Capture the cell that displays the provided text and extract its (X, Y) central coordinate. 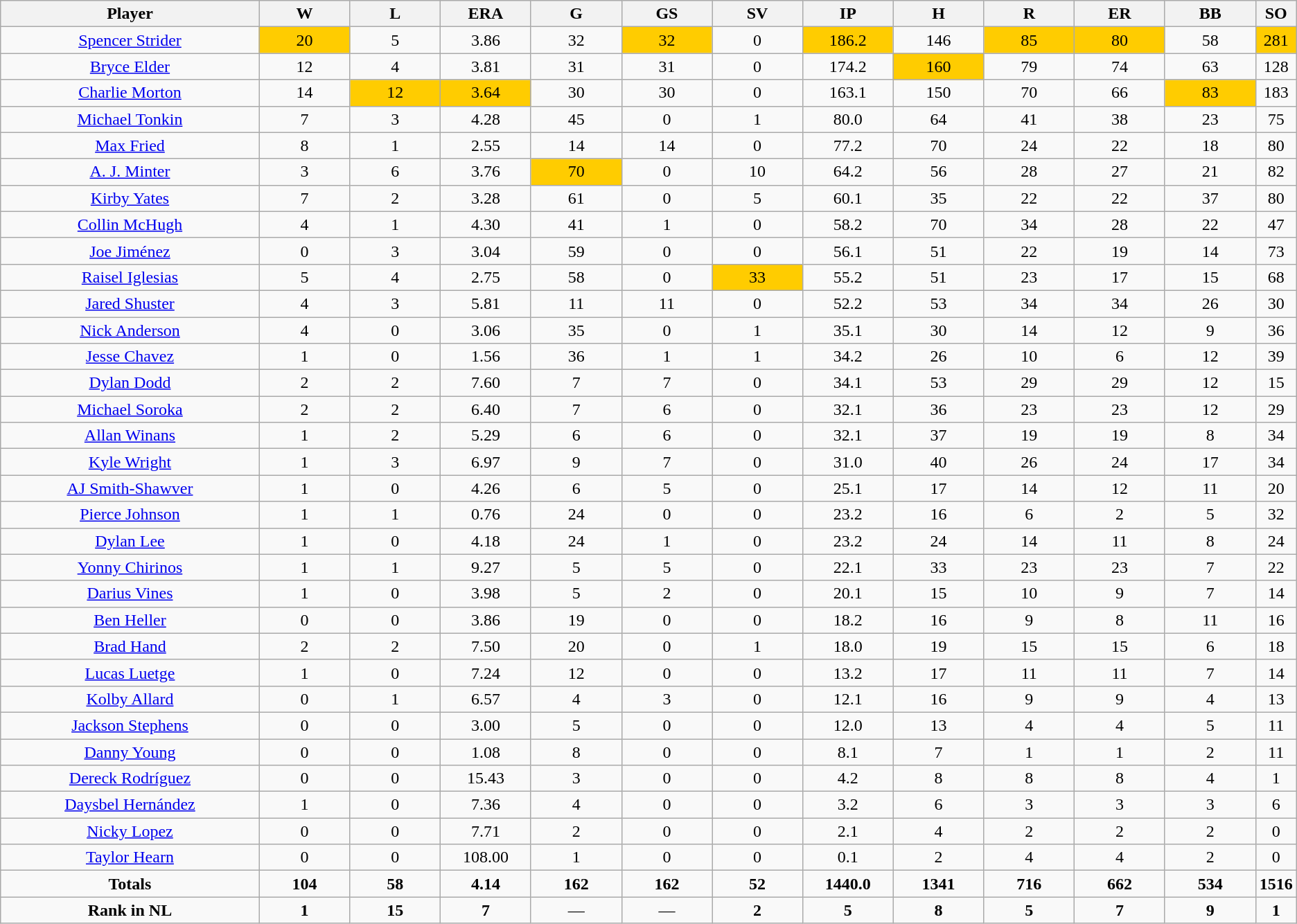
3.06 (486, 330)
38 (1120, 119)
27 (1120, 172)
108.00 (486, 858)
63 (1210, 66)
Lucas Luetge (130, 673)
60.1 (848, 198)
4.18 (486, 541)
73 (1276, 251)
5.29 (486, 436)
H (938, 14)
Dylan Dodd (130, 383)
2.75 (486, 277)
52 (758, 884)
25.1 (848, 488)
61 (576, 198)
56 (938, 172)
4.28 (486, 119)
15.43 (486, 779)
2.55 (486, 145)
47 (1276, 224)
Kolby Allard (130, 699)
Bryce Elder (130, 66)
L (395, 14)
G (576, 14)
20.1 (848, 594)
58.2 (848, 224)
6.57 (486, 699)
52.2 (848, 303)
7.60 (486, 383)
Allan Winans (130, 436)
7.24 (486, 673)
1516 (1276, 884)
Nicky Lopez (130, 831)
ERA (486, 14)
3.98 (486, 594)
77.2 (848, 145)
75 (1276, 119)
4.26 (486, 488)
Yonny Chirinos (130, 567)
A. J. Minter (130, 172)
Taylor Hearn (130, 858)
4.14 (486, 884)
160 (938, 66)
0.1 (848, 858)
85 (1030, 40)
Joe Jiménez (130, 251)
GS (667, 14)
662 (1120, 884)
174.2 (848, 66)
Brad Hand (130, 646)
21 (1210, 172)
W (305, 14)
Kyle Wright (130, 462)
146 (938, 40)
Collin McHugh (130, 224)
68 (1276, 277)
Michael Tonkin (130, 119)
Daysbel Hernández (130, 805)
22.1 (848, 567)
SO (1276, 14)
40 (938, 462)
64.2 (848, 172)
6.97 (486, 462)
4.2 (848, 779)
Ben Heller (130, 620)
104 (305, 884)
13.2 (848, 673)
56.1 (848, 251)
3.28 (486, 198)
39 (1276, 357)
80.0 (848, 119)
18.0 (848, 646)
Raisel Iglesias (130, 277)
128 (1276, 66)
150 (938, 93)
12.1 (848, 699)
31.0 (848, 462)
Spencer Strider (130, 40)
7.36 (486, 805)
66 (1120, 93)
Jackson Stephens (130, 725)
3.76 (486, 172)
18.2 (848, 620)
8.1 (848, 752)
9.27 (486, 567)
1.56 (486, 357)
Totals (130, 884)
Nick Anderson (130, 330)
163.1 (848, 93)
Kirby Yates (130, 198)
186.2 (848, 40)
3.04 (486, 251)
0.76 (486, 515)
4.30 (486, 224)
1440.0 (848, 884)
183 (1276, 93)
Pierce Johnson (130, 515)
1341 (938, 884)
6.40 (486, 409)
2.1 (848, 831)
Rank in NL (130, 910)
83 (1210, 93)
5.81 (486, 303)
Max Fried (130, 145)
BB (1210, 14)
Jared Shuster (130, 303)
7.50 (486, 646)
Darius Vines (130, 594)
ER (1120, 14)
AJ Smith-Shawver (130, 488)
79 (1030, 66)
3.2 (848, 805)
34.2 (848, 357)
Dereck Rodríguez (130, 779)
Michael Soroka (130, 409)
Danny Young (130, 752)
12.0 (848, 725)
Charlie Morton (130, 93)
Player (130, 14)
Jesse Chavez (130, 357)
34.1 (848, 383)
74 (1120, 66)
716 (1030, 884)
1.08 (486, 752)
3.64 (486, 93)
82 (1276, 172)
55.2 (848, 277)
3.00 (486, 725)
45 (576, 119)
IP (848, 14)
3.81 (486, 66)
64 (938, 119)
59 (576, 251)
SV (758, 14)
534 (1210, 884)
R (1030, 14)
7.71 (486, 831)
35.1 (848, 330)
Dylan Lee (130, 541)
281 (1276, 40)
